Locate the cell with the specified text and output its [X, Y] center coordinate. 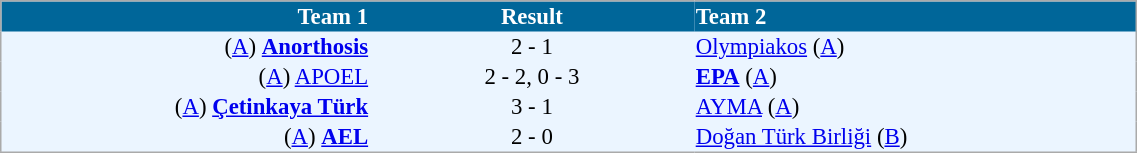
(A) APOEL [186, 77]
AYMA (A) [916, 107]
Olympiakos (A) [916, 47]
Doğan Türk Birliği (B) [916, 137]
2 - 0 [532, 137]
(A) Anorthosis [186, 47]
EPA (A) [916, 77]
(A) AEL [186, 137]
Result [532, 16]
3 - 1 [532, 107]
2 - 1 [532, 47]
(A) Çetinkaya Türk [186, 107]
2 - 2, 0 - 3 [532, 77]
Team 2 [916, 16]
Team 1 [186, 16]
